From the cell containing the given text, extract its center point as (X, Y) coordinate. 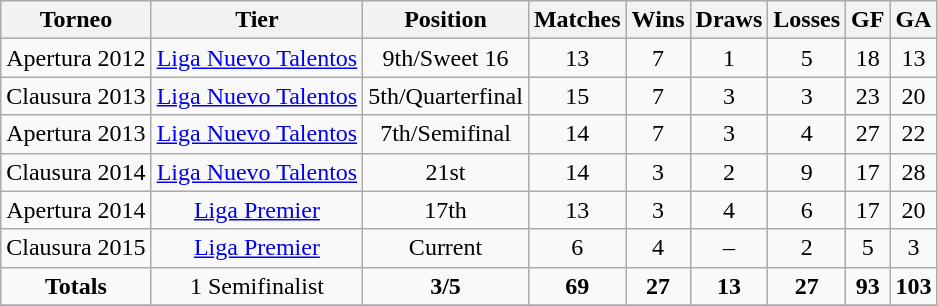
– (729, 248)
Current (446, 248)
93 (868, 286)
17th (446, 210)
3/5 (446, 286)
Matches (577, 20)
Apertura 2014 (76, 210)
28 (914, 172)
69 (577, 286)
Draws (729, 20)
103 (914, 286)
23 (868, 96)
Losses (807, 20)
18 (868, 58)
GA (914, 20)
Clausura 2013 (76, 96)
9 (807, 172)
1 (729, 58)
Wins (658, 20)
Clausura 2015 (76, 248)
21st (446, 172)
Clausura 2014 (76, 172)
Position (446, 20)
22 (914, 134)
9th/Sweet 16 (446, 58)
Tier (257, 20)
Apertura 2013 (76, 134)
5th/Quarterfinal (446, 96)
15 (577, 96)
Totals (76, 286)
GF (868, 20)
1 Semifinalist (257, 286)
Torneo (76, 20)
Apertura 2012 (76, 58)
7th/Semifinal (446, 134)
